Return (x, y) of the center of cell containing provided text 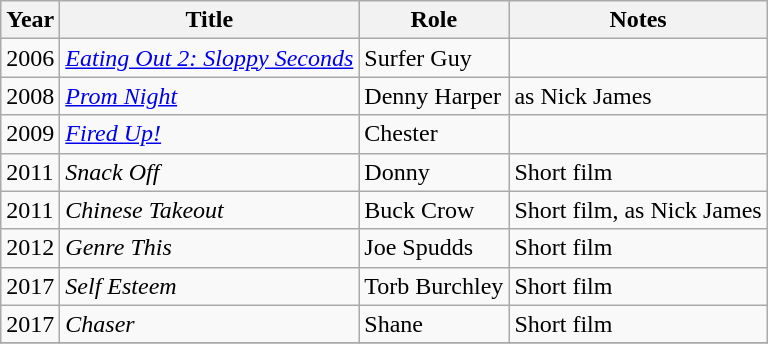
Joe Spudds (434, 248)
Donny (434, 172)
Snack Off (210, 172)
Title (210, 20)
Notes (638, 20)
Self Esteem (210, 286)
2012 (30, 248)
Fired Up! (210, 134)
Surfer Guy (434, 58)
Chinese Takeout (210, 210)
Short film, as Nick James (638, 210)
Prom Night (210, 96)
Buck Crow (434, 210)
Eating Out 2: Sloppy Seconds (210, 58)
2008 (30, 96)
2006 (30, 58)
Chaser (210, 324)
2009 (30, 134)
Denny Harper (434, 96)
as Nick James (638, 96)
Role (434, 20)
Genre This (210, 248)
Torb Burchley (434, 286)
Chester (434, 134)
Shane (434, 324)
Year (30, 20)
